Provide the [X, Y] coordinate of the cell's center where the given text is located.  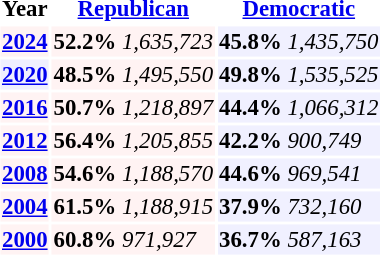
50.7% 1,218,897 [133, 108]
60.8% 971,927 [133, 240]
48.5% 1,495,550 [133, 75]
44.6% 969,541 [299, 174]
36.7% 587,163 [299, 240]
2016 [24, 108]
2008 [24, 174]
42.2% 900,749 [299, 141]
44.4% 1,066,312 [299, 108]
61.5% 1,188,915 [133, 207]
49.8% 1,535,525 [299, 75]
2000 [24, 240]
2020 [24, 75]
45.8% 1,435,750 [299, 42]
2012 [24, 141]
2024 [24, 42]
2004 [24, 207]
54.6% 1,188,570 [133, 174]
56.4% 1,205,855 [133, 141]
37.9% 732,160 [299, 207]
52.2% 1,635,723 [133, 42]
